Scan for the cell matching the given text and deliver its (X, Y) coordinate at center. 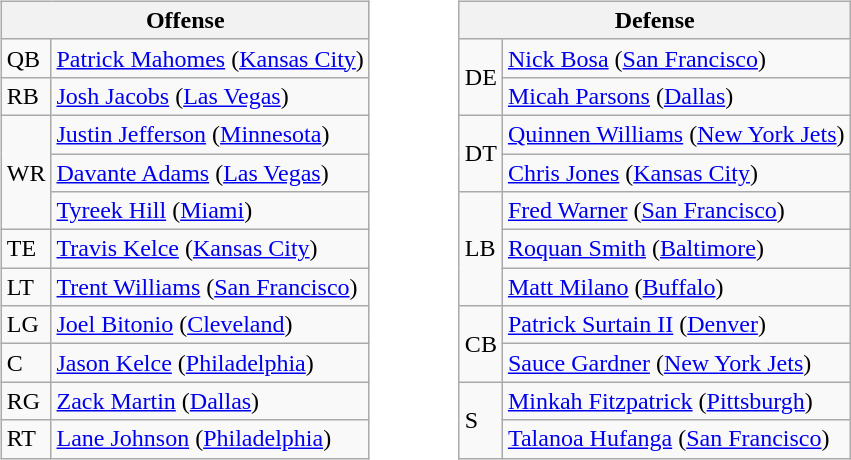
Joel Bitonio (Cleveland) (210, 325)
Travis Kelce (Kansas City) (210, 249)
RB (26, 96)
TE (26, 249)
CB (480, 344)
S (480, 420)
Patrick Mahomes (Kansas City) (210, 58)
LT (26, 287)
Micah Parsons (Dallas) (676, 96)
Patrick Surtain II (Denver) (676, 325)
Matt Milano (Buffalo) (676, 287)
Trent Williams (San Francisco) (210, 287)
Chris Jones (Kansas City) (676, 173)
Lane Johnson (Philadelphia) (210, 439)
Minkah Fitzpatrick (Pittsburgh) (676, 401)
Roquan Smith (Baltimore) (676, 249)
WR (26, 172)
Zack Martin (Dallas) (210, 401)
LG (26, 325)
Jason Kelce (Philadelphia) (210, 363)
Talanoa Hufanga (San Francisco) (676, 439)
Quinnen Williams (New York Jets) (676, 134)
Tyreek Hill (Miami) (210, 211)
C (26, 363)
Fred Warner (San Francisco) (676, 211)
Offense (185, 20)
DE (480, 77)
Josh Jacobs (Las Vegas) (210, 96)
Defense (654, 20)
DT (480, 153)
Justin Jefferson (Minnesota) (210, 134)
Nick Bosa (San Francisco) (676, 58)
Davante Adams (Las Vegas) (210, 173)
QB (26, 58)
RT (26, 439)
Sauce Gardner (New York Jets) (676, 363)
LB (480, 249)
RG (26, 401)
